Locate the cell with the specified text and output its (x, y) center coordinate. 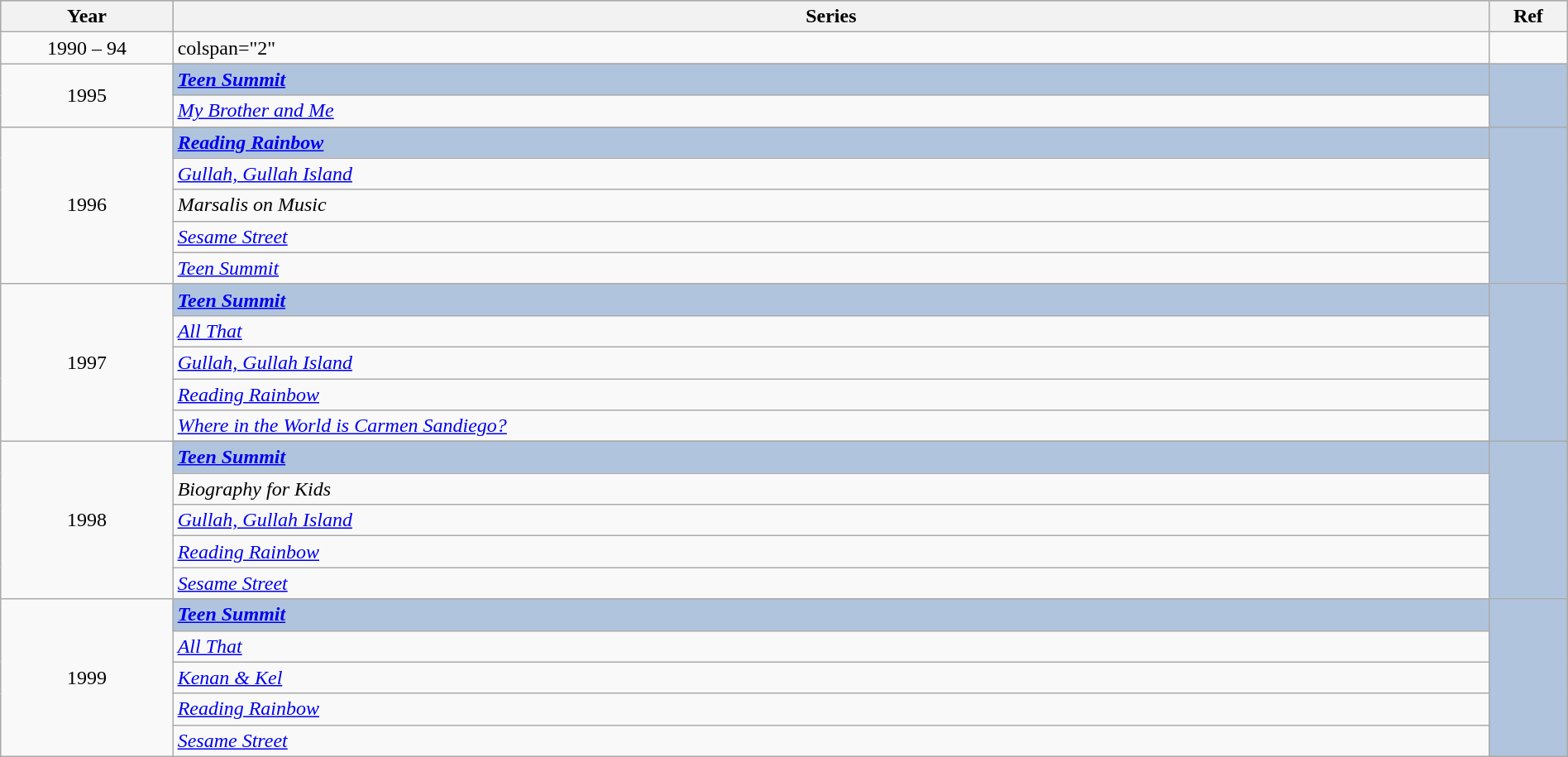
Biography for Kids (830, 489)
Kenan & Kel (830, 678)
My Brother and Me (830, 111)
Year (87, 17)
colspan="2" (830, 48)
1998 (87, 520)
Where in the World is Carmen Sandiego? (830, 426)
Ref (1528, 17)
1996 (87, 205)
1999 (87, 678)
Marsalis on Music (830, 205)
1997 (87, 362)
1990 – 94 (87, 48)
1995 (87, 95)
Series (830, 17)
